Extract the (X, Y) coordinate from the center of the cell holding the provided text.  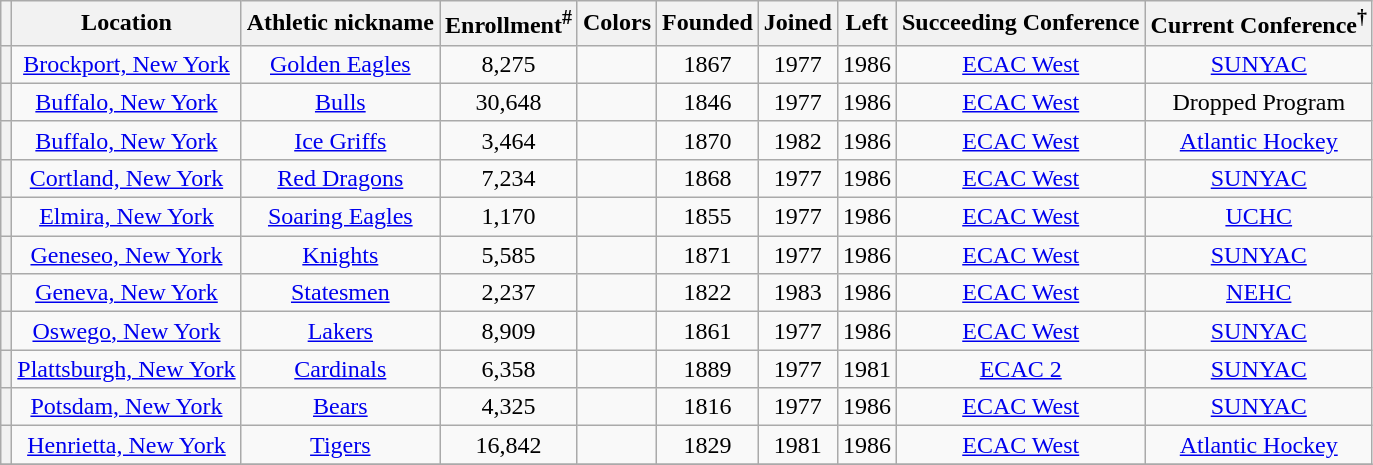
4,325 (509, 407)
Ice Griffs (340, 140)
Founded (708, 24)
1867 (708, 64)
Current Conference† (1258, 24)
7,234 (509, 178)
1871 (708, 255)
3,464 (509, 140)
1868 (708, 178)
Left (866, 24)
30,648 (509, 102)
1870 (708, 140)
Location (126, 24)
1829 (708, 445)
UCHC (1258, 217)
1,170 (509, 217)
Elmira, New York (126, 217)
Golden Eagles (340, 64)
1982 (798, 140)
8,275 (509, 64)
Henrietta, New York (126, 445)
Geneva, New York (126, 293)
Dropped Program (1258, 102)
6,358 (509, 369)
1889 (708, 369)
Red Dragons (340, 178)
5,585 (509, 255)
1855 (708, 217)
Bulls (340, 102)
Lakers (340, 331)
Potsdam, New York (126, 407)
Brockport, New York (126, 64)
1983 (798, 293)
Knights (340, 255)
1846 (708, 102)
Joined (798, 24)
8,909 (509, 331)
Enrollment# (509, 24)
NEHC (1258, 293)
Statesmen (340, 293)
Cortland, New York (126, 178)
Geneseo, New York (126, 255)
Plattsburgh, New York (126, 369)
Cardinals (340, 369)
Bears (340, 407)
Oswego, New York (126, 331)
1822 (708, 293)
Succeeding Conference (1020, 24)
ECAC 2 (1020, 369)
1816 (708, 407)
Colors (616, 24)
2,237 (509, 293)
Tigers (340, 445)
16,842 (509, 445)
Athletic nickname (340, 24)
1861 (708, 331)
Soaring Eagles (340, 217)
